Return [x, y] of the center of cell containing provided text 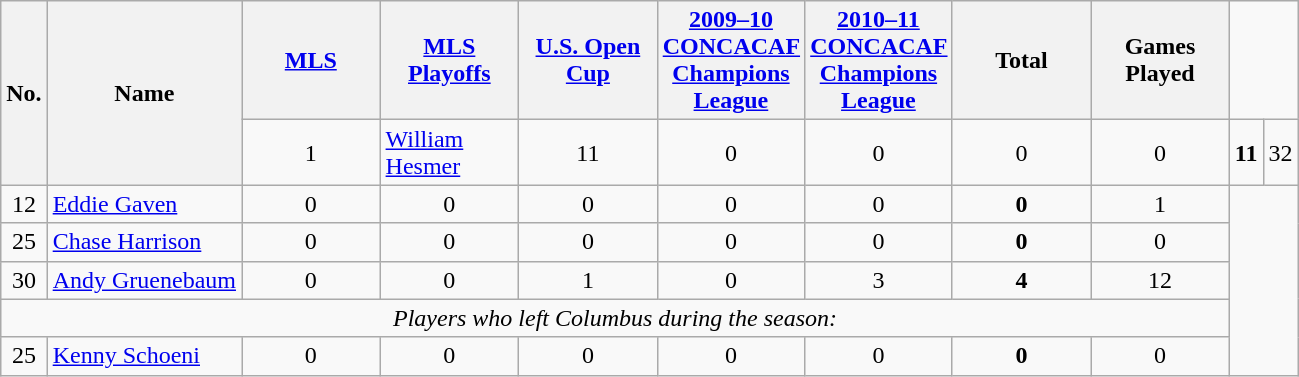
Kenny Schoeni [144, 356]
Players who left Columbus during the season: [616, 318]
U.S. Open Cup [588, 60]
Name [144, 93]
No. [24, 93]
2010–11 CONCACAF Champions League [878, 60]
MLS [312, 60]
32 [1280, 152]
Eddie Gaven [144, 204]
3 [878, 280]
Chase Harrison [144, 242]
Games Played [1160, 60]
William Hesmer [450, 152]
Andy Gruenebaum [144, 280]
MLS Playoffs [450, 60]
30 [24, 280]
Total [1022, 60]
2009–10 CONCACAF Champions League [730, 60]
4 [1022, 280]
